Search for the cell housing the specified text and yield its [X, Y] center coordinate. 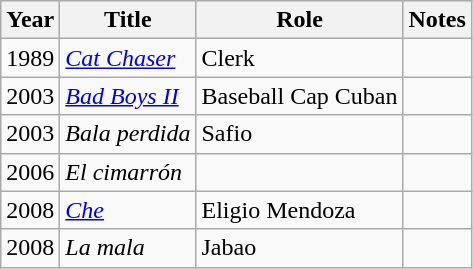
Cat Chaser [128, 58]
Bala perdida [128, 134]
2006 [30, 172]
Clerk [300, 58]
1989 [30, 58]
Baseball Cap Cuban [300, 96]
Eligio Mendoza [300, 210]
Title [128, 20]
Role [300, 20]
La mala [128, 248]
Bad Boys II [128, 96]
Jabao [300, 248]
Year [30, 20]
El cimarrón [128, 172]
Che [128, 210]
Safio [300, 134]
Notes [437, 20]
